Return [x, y] of the center of cell containing provided text 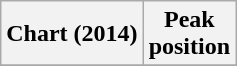
Chart (2014) [72, 34]
Peakposition [189, 34]
